Return the (x, y) coordinate for the center point of the cell that contains the specified text.  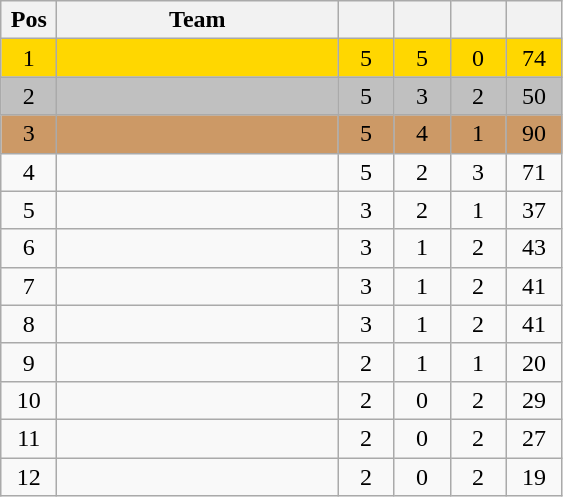
37 (534, 210)
6 (29, 248)
50 (534, 96)
71 (534, 172)
Pos (29, 20)
43 (534, 248)
27 (534, 438)
74 (534, 58)
20 (534, 362)
8 (29, 324)
Team (198, 20)
10 (29, 400)
7 (29, 286)
90 (534, 134)
29 (534, 400)
19 (534, 477)
9 (29, 362)
12 (29, 477)
11 (29, 438)
